Output the (X, Y) coordinate of the center of the cell containing the given text.  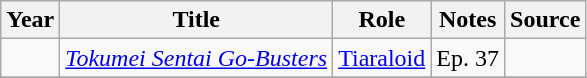
Role (382, 20)
Tokumei Sentai Go-Busters (196, 58)
Source (546, 20)
Title (196, 20)
Ep. 37 (468, 58)
Year (30, 20)
Tiaraloid (382, 58)
Notes (468, 20)
